Search for the cell housing the specified text and yield its (X, Y) center coordinate. 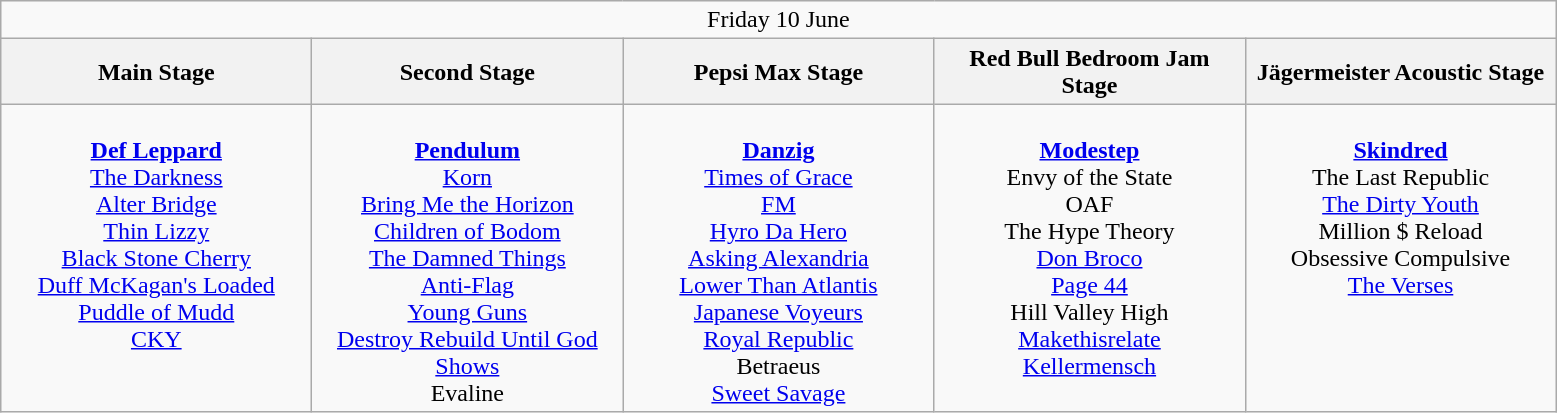
Modestep Envy of the State OAF The Hype Theory Don Broco Page 44 Hill Valley High Makethisrelate Kellermensch (1090, 258)
Skindred The Last Republic The Dirty Youth Million $ Reload Obsessive Compulsive The Verses (1400, 258)
Jägermeister Acoustic Stage (1400, 72)
Def Leppard The Darkness Alter Bridge Thin Lizzy Black Stone Cherry Duff McKagan's Loaded Puddle of Mudd CKY (156, 258)
Pepsi Max Stage (778, 72)
Second Stage (468, 72)
Pendulum Korn Bring Me the Horizon Children of Bodom The Damned Things Anti-Flag Young Guns Destroy Rebuild Until God Shows Evaline (468, 258)
Friday 10 June (778, 20)
Main Stage (156, 72)
Danzig Times of Grace FM Hyro Da Hero Asking Alexandria Lower Than Atlantis Japanese Voyeurs Royal Republic Betraeus Sweet Savage (778, 258)
Red Bull Bedroom Jam Stage (1090, 72)
